Return (X, Y) of the center of cell containing provided text 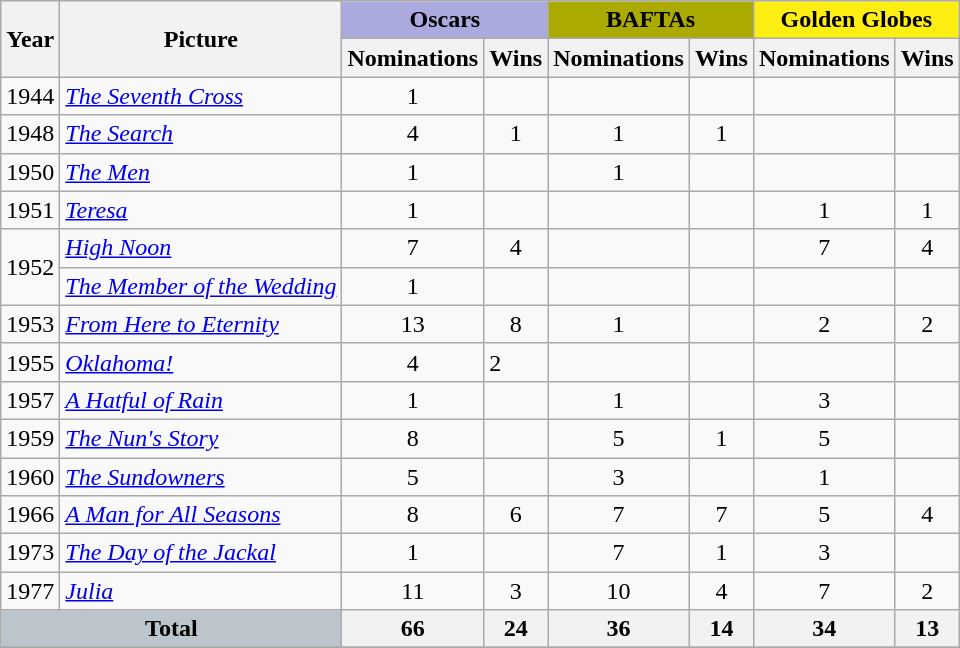
1948 (30, 134)
The Member of the Wedding (201, 286)
Oklahoma! (201, 362)
Oscars (445, 20)
The Nun's Story (201, 438)
24 (516, 629)
1944 (30, 96)
1966 (30, 515)
Picture (201, 39)
1957 (30, 400)
1977 (30, 591)
1960 (30, 477)
A Man for All Seasons (201, 515)
1955 (30, 362)
The Sundowners (201, 477)
The Men (201, 172)
66 (413, 629)
1950 (30, 172)
14 (721, 629)
Golden Globes (856, 20)
Total (172, 629)
Julia (201, 591)
From Here to Eternity (201, 324)
1952 (30, 267)
6 (516, 515)
1951 (30, 210)
11 (413, 591)
Teresa (201, 210)
1959 (30, 438)
Year (30, 39)
The Search (201, 134)
1973 (30, 553)
The Seventh Cross (201, 96)
High Noon (201, 248)
The Day of the Jackal (201, 553)
10 (619, 591)
34 (824, 629)
36 (619, 629)
1953 (30, 324)
BAFTAs (651, 20)
A Hatful of Rain (201, 400)
